Determine the [X, Y] coordinate at the center of the cell enclosing the given text.  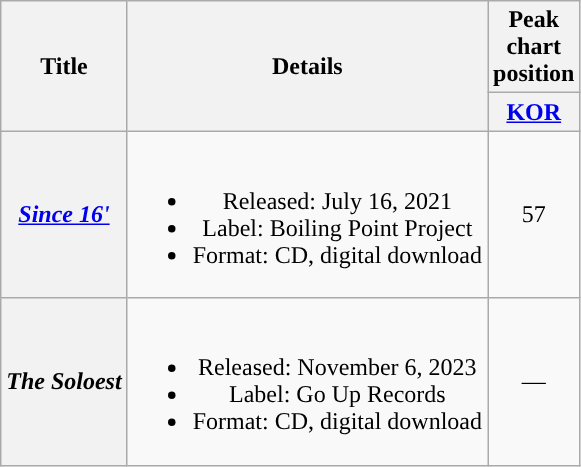
Title [64, 66]
Peakchartposition [534, 47]
KOR [534, 112]
The Soloest [64, 382]
Since 16' [64, 214]
Released: November 6, 2023Label: Go Up RecordsFormat: CD, digital download [307, 382]
57 [534, 214]
— [534, 382]
Released: July 16, 2021Label: Boiling Point ProjectFormat: CD, digital download [307, 214]
Details [307, 66]
